Return the [x, y] coordinate for the center point of the cell that contains the specified text.  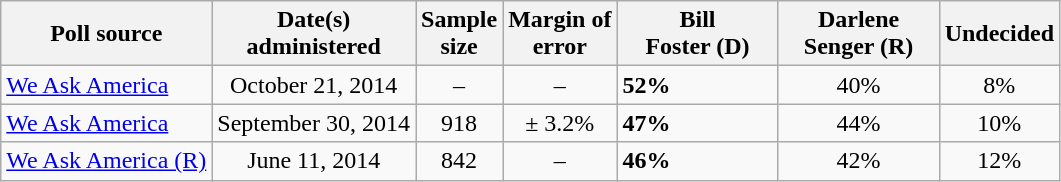
Date(s)administered [314, 34]
918 [460, 123]
46% [698, 161]
10% [999, 123]
September 30, 2014 [314, 123]
44% [858, 123]
BillFoster (D) [698, 34]
June 11, 2014 [314, 161]
Poll source [106, 34]
± 3.2% [560, 123]
40% [858, 85]
Undecided [999, 34]
Margin oferror [560, 34]
12% [999, 161]
47% [698, 123]
Samplesize [460, 34]
DarleneSenger (R) [858, 34]
52% [698, 85]
842 [460, 161]
October 21, 2014 [314, 85]
We Ask America (R) [106, 161]
8% [999, 85]
42% [858, 161]
